Find where the given text appears and provide that cell's center as [X, Y] coordinate. 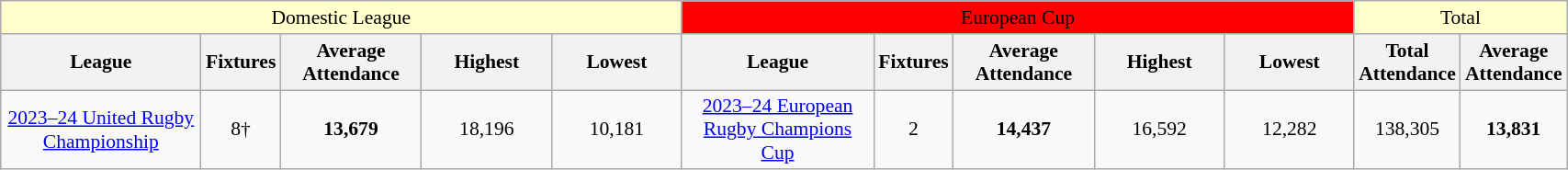
13,679 [351, 130]
13,831 [1514, 130]
16,592 [1159, 130]
12,282 [1290, 130]
2023–24 United Rugby Championship [101, 130]
Total [1461, 17]
European Cup [1018, 17]
10,181 [617, 130]
2 [913, 130]
2023–24 European Rugby Champions Cup [777, 130]
18,196 [487, 130]
138,305 [1407, 130]
Total Attendance [1407, 62]
8† [241, 130]
14,437 [1023, 130]
Domestic League [342, 17]
